Extract the (x, y) coordinate from the center of the cell holding the provided text.  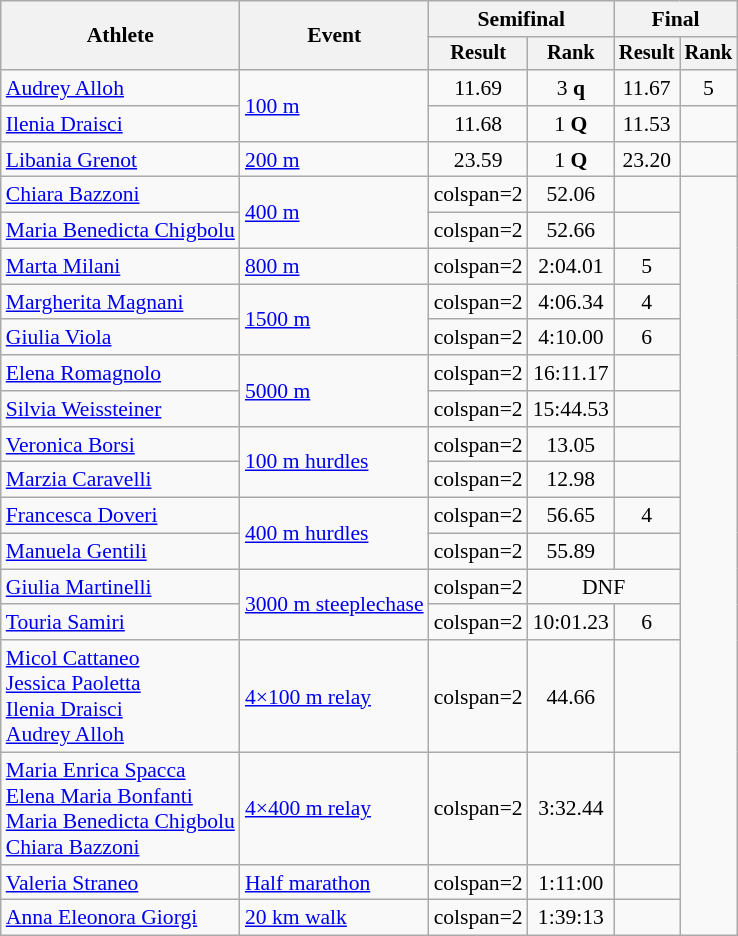
3:32.44 (571, 809)
11.67 (647, 88)
11.68 (478, 124)
Micol CattaneoJessica PaolettaIlenia DraisciAudrey Alloh (120, 696)
44.66 (571, 696)
Elena Romagnolo (120, 373)
Marzia Caravelli (120, 480)
15:44.53 (571, 409)
400 m (334, 212)
Veronica Borsi (120, 445)
3 q (571, 88)
11.69 (478, 88)
800 m (334, 267)
20 km walk (334, 918)
4×400 m relay (334, 809)
23.59 (478, 160)
16:11.17 (571, 373)
Semifinal (522, 19)
Maria Enrica SpaccaElena Maria BonfantiMaria Benedicta ChigboluChiara Bazzoni (120, 809)
Francesca Doveri (120, 516)
400 m hurdles (334, 534)
1500 m (334, 320)
Final (676, 19)
11.53 (647, 124)
DNF (604, 587)
Ilenia Draisci (120, 124)
5000 m (334, 390)
1:39:13 (571, 918)
52.66 (571, 231)
Libania Grenot (120, 160)
100 m hurdles (334, 462)
56.65 (571, 516)
Athlete (120, 36)
Audrey Alloh (120, 88)
Touria Samiri (120, 623)
10:01.23 (571, 623)
3000 m steeplechase (334, 604)
Giulia Martinelli (120, 587)
12.98 (571, 480)
Event (334, 36)
Anna Eleonora Giorgi (120, 918)
Maria Benedicta Chigbolu (120, 231)
1:11:00 (571, 883)
55.89 (571, 552)
Half marathon (334, 883)
13.05 (571, 445)
Giulia Viola (120, 338)
4:10.00 (571, 338)
200 m (334, 160)
23.20 (647, 160)
52.06 (571, 195)
Valeria Straneo (120, 883)
Marta Milani (120, 267)
Silvia Weissteiner (120, 409)
2:04.01 (571, 267)
Chiara Bazzoni (120, 195)
Manuela Gentili (120, 552)
Margherita Magnani (120, 302)
4×100 m relay (334, 696)
4:06.34 (571, 302)
100 m (334, 106)
